Identify which cell holds the provided text, then report its [X, Y] central coordinate. 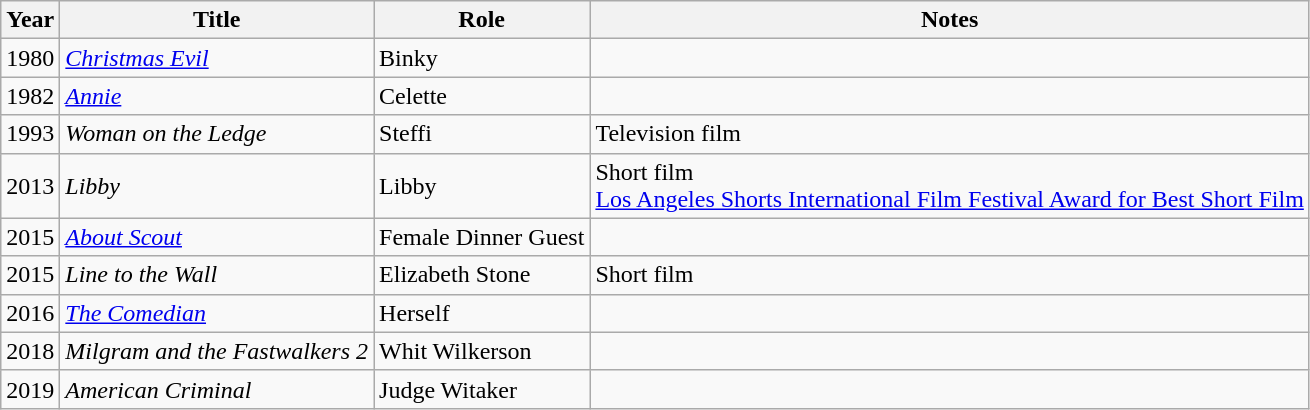
About Scout [217, 237]
Elizabeth Stone [482, 275]
Role [482, 20]
Line to the Wall [217, 275]
Female Dinner Guest [482, 237]
Judge Witaker [482, 389]
Whit Wilkerson [482, 351]
The Comedian [217, 313]
2018 [30, 351]
Television film [950, 134]
Herself [482, 313]
Milgram and the Fastwalkers 2 [217, 351]
Year [30, 20]
Celette [482, 96]
2019 [30, 389]
American Criminal [217, 389]
1982 [30, 96]
1993 [30, 134]
Christmas Evil [217, 58]
Title [217, 20]
Woman on the Ledge [217, 134]
Short filmLos Angeles Shorts International Film Festival Award for Best Short Film [950, 186]
Annie [217, 96]
Short film [950, 275]
1980 [30, 58]
Binky [482, 58]
Notes [950, 20]
2016 [30, 313]
Steffi [482, 134]
2013 [30, 186]
